Identify which cell holds the provided text, then report its [X, Y] central coordinate. 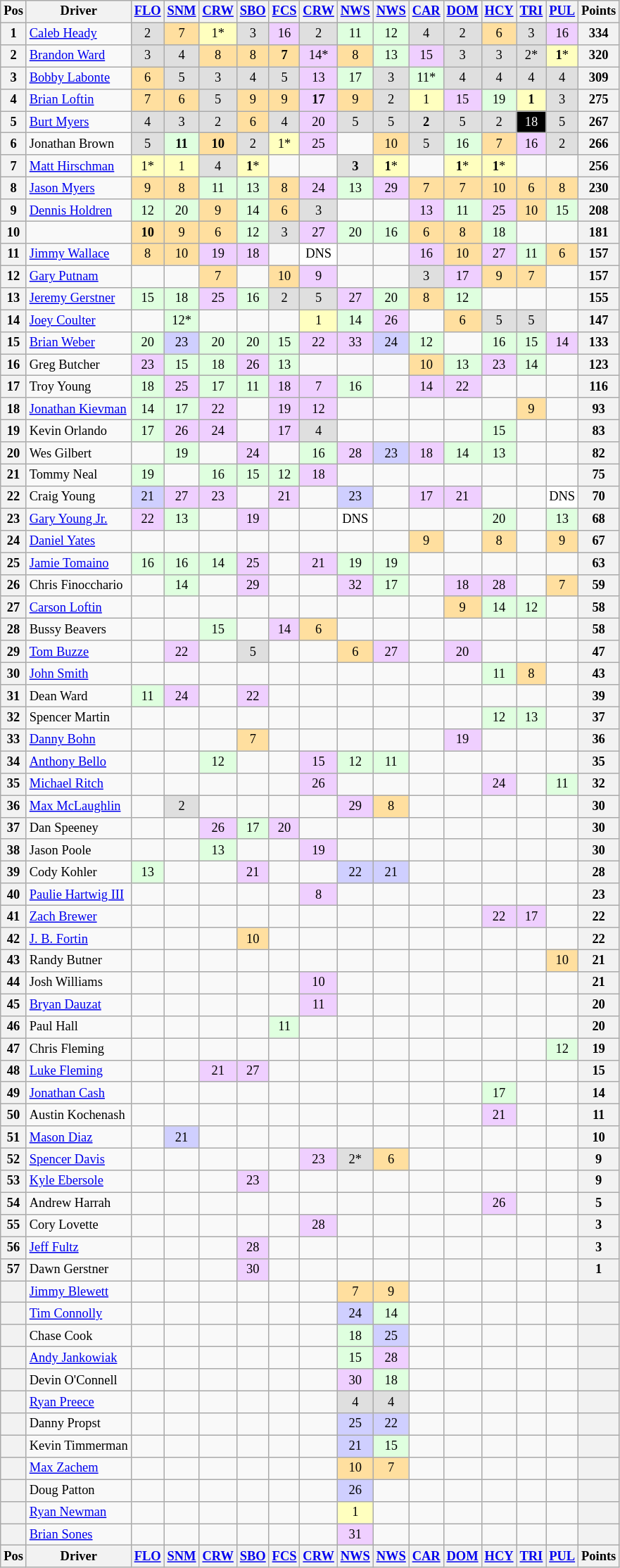
49 [14, 1094]
Spencer Martin [79, 718]
208 [599, 210]
Jamie Tomaino [79, 563]
63 [599, 563]
52 [14, 1160]
Doug Patton [79, 1491]
50 [14, 1115]
11* [426, 77]
93 [599, 410]
Danny Bohn [79, 740]
Spencer Davis [79, 1160]
14* [318, 56]
Jeff Fultz [79, 1247]
Cody Kohler [79, 873]
34 [14, 761]
266 [599, 144]
41 [14, 916]
Kevin Orlando [79, 431]
56 [14, 1247]
Paul Hall [79, 1028]
Jonathan Kievman [79, 410]
Dan Speeney [79, 828]
Brian Loftin [79, 100]
Chris Fleming [79, 1049]
Bobby Labonte [79, 77]
Tom Buzze [79, 652]
59 [599, 586]
Jimmy Blewett [79, 1292]
44 [14, 982]
48 [14, 1071]
Zach Brewer [79, 916]
Tim Connolly [79, 1313]
155 [599, 298]
275 [599, 100]
53 [14, 1181]
J. B. Fortin [79, 939]
309 [599, 77]
Andrew Harrah [79, 1203]
Max McLaughlin [79, 807]
46 [14, 1028]
Jimmy Wallace [79, 255]
Matt Hirschman [79, 166]
116 [599, 387]
Austin Kochenash [79, 1115]
Kyle Ebersole [79, 1181]
Greg Butcher [79, 365]
Chase Cook [79, 1336]
Danny Propst [79, 1424]
75 [599, 476]
Brandon Ward [79, 56]
Max Zachem [79, 1468]
Daniel Yates [79, 542]
67 [599, 542]
51 [14, 1137]
Joey Coulter [79, 321]
Gary Young Jr. [79, 519]
267 [599, 122]
133 [599, 342]
Brian Weber [79, 342]
Chris Finocchario [79, 586]
42 [14, 939]
Paulie Hartwig III [79, 894]
12* [182, 321]
Tommy Neal [79, 476]
Kevin Timmerman [79, 1446]
Ryan Preece [79, 1402]
320 [599, 56]
Cory Lovette [79, 1226]
Josh Williams [79, 982]
Jason Myers [79, 189]
38 [14, 850]
Jonathan Cash [79, 1094]
334 [599, 34]
Devin O'Connell [79, 1379]
Craig Young [79, 497]
Anthony Bello [79, 761]
Carson Loftin [79, 608]
Dean Ward [79, 695]
Randy Butner [79, 961]
40 [14, 894]
181 [599, 232]
45 [14, 1005]
70 [599, 497]
83 [599, 431]
Wes Gilbert [79, 453]
Mason Diaz [79, 1137]
Bryan Dauzat [79, 1005]
123 [599, 365]
54 [14, 1203]
Troy Young [79, 387]
256 [599, 166]
Jonathan Brown [79, 144]
57 [14, 1270]
Michael Ritch [79, 784]
Jeremy Gerstner [79, 298]
230 [599, 189]
Bussy Beavers [79, 629]
Dawn Gerstner [79, 1270]
Luke Fleming [79, 1071]
Jason Poole [79, 850]
Caleb Heady [79, 34]
147 [599, 321]
68 [599, 519]
Brian Sones [79, 1534]
Dennis Holdren [79, 210]
Ryan Newman [79, 1513]
82 [599, 453]
Andy Jankowiak [79, 1358]
Gary Putnam [79, 276]
Burt Myers [79, 122]
John Smith [79, 674]
55 [14, 1226]
